Capture the cell that displays the provided text and extract its [x, y] central coordinate. 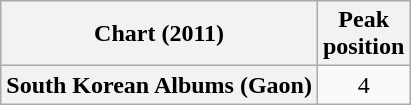
South Korean Albums (Gaon) [160, 85]
Chart (2011) [160, 34]
Peakposition [363, 34]
4 [363, 85]
